Capture the cell that displays the provided text and extract its (X, Y) central coordinate. 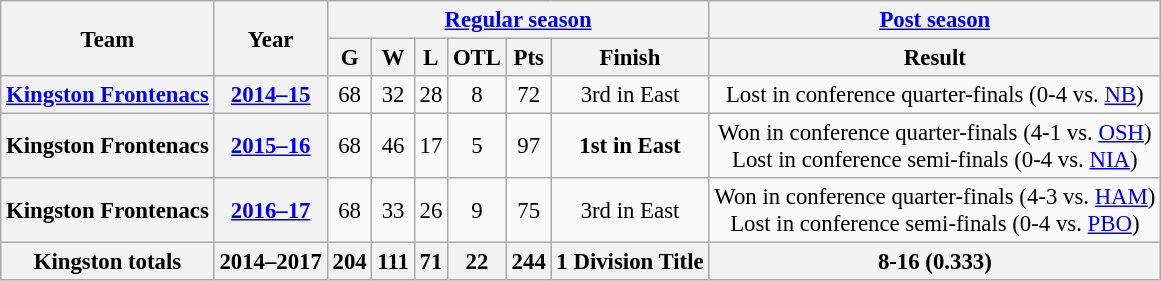
Won in conference quarter-finals (4-3 vs. HAM) Lost in conference semi-finals (0-4 vs. PBO) (935, 210)
8 (478, 95)
L (430, 58)
46 (393, 146)
Regular season (518, 20)
28 (430, 95)
26 (430, 210)
2015–16 (270, 146)
2016–17 (270, 210)
1 Division Title (630, 262)
72 (528, 95)
Year (270, 38)
Won in conference quarter-finals (4-1 vs. OSH) Lost in conference semi-finals (0-4 vs. NIA) (935, 146)
33 (393, 210)
Kingston totals (108, 262)
W (393, 58)
OTL (478, 58)
22 (478, 262)
2014–2017 (270, 262)
71 (430, 262)
Finish (630, 58)
97 (528, 146)
G (350, 58)
Post season (935, 20)
17 (430, 146)
2014–15 (270, 95)
5 (478, 146)
Result (935, 58)
111 (393, 262)
75 (528, 210)
Team (108, 38)
Pts (528, 58)
204 (350, 262)
32 (393, 95)
1st in East (630, 146)
Lost in conference quarter-finals (0-4 vs. NB) (935, 95)
244 (528, 262)
9 (478, 210)
8-16 (0.333) (935, 262)
